Extract the [x, y] coordinate from the center of the cell holding the provided text.  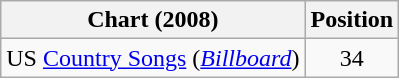
34 [352, 58]
Position [352, 20]
US Country Songs (Billboard) [153, 58]
Chart (2008) [153, 20]
